Locate the cell with the specified text and output its (X, Y) center coordinate. 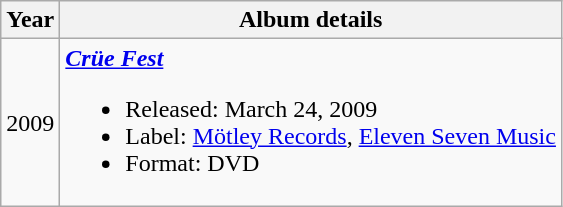
Year (30, 20)
Crüe FestReleased: March 24, 2009Label: Mötley Records, Eleven Seven MusicFormat: DVD (311, 122)
Album details (311, 20)
2009 (30, 122)
